Return [X, Y] of the center of cell containing provided text 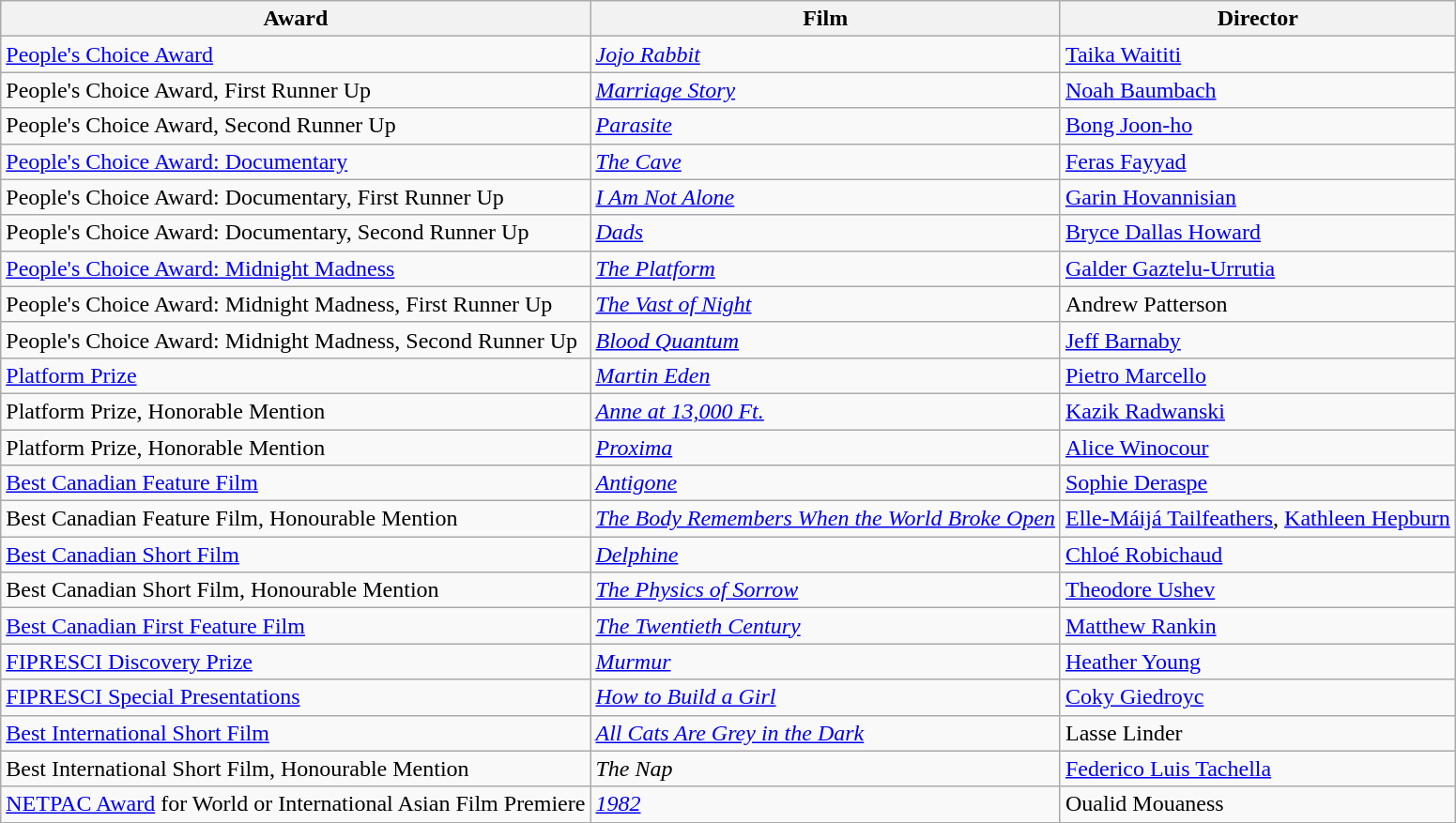
The Twentieth Century [826, 626]
Proxima [826, 448]
Feras Fayyad [1258, 161]
Murmur [826, 662]
Blood Quantum [826, 340]
Dads [826, 233]
I Am Not Alone [826, 197]
Heather Young [1258, 662]
Jojo Rabbit [826, 54]
How to Build a Girl [826, 697]
Theodore Ushev [1258, 590]
Martin Eden [826, 375]
Platform Prize [296, 375]
People's Choice Award, Second Runner Up [296, 126]
Lasse Linder [1258, 733]
Anne at 13,000 Ft. [826, 411]
Best Canadian Short Film [296, 555]
Taika Waititi [1258, 54]
Jeff Barnaby [1258, 340]
Director [1258, 19]
The Nap [826, 769]
The Body Remembers When the World Broke Open [826, 519]
People's Choice Award: Documentary, First Runner Up [296, 197]
Delphine [826, 555]
People's Choice Award: Midnight Madness, First Runner Up [296, 304]
Elle-Máijá Tailfeathers, Kathleen Hepburn [1258, 519]
Bong Joon-ho [1258, 126]
Film [826, 19]
Best International Short Film [296, 733]
Chloé Robichaud [1258, 555]
The Vast of Night [826, 304]
Best Canadian First Feature Film [296, 626]
Best International Short Film, Honourable Mention [296, 769]
1982 [826, 804]
All Cats Are Grey in the Dark [826, 733]
People's Choice Award, First Runner Up [296, 90]
Matthew Rankin [1258, 626]
Coky Giedroyc [1258, 697]
Best Canadian Feature Film [296, 483]
Kazik Radwanski [1258, 411]
Sophie Deraspe [1258, 483]
The Cave [826, 161]
Marriage Story [826, 90]
NETPAC Award for World or International Asian Film Premiere [296, 804]
Galder Gaztelu-Urrutia [1258, 268]
Noah Baumbach [1258, 90]
People's Choice Award: Midnight Madness, Second Runner Up [296, 340]
Bryce Dallas Howard [1258, 233]
Oualid Mouaness [1258, 804]
Federico Luis Tachella [1258, 769]
Pietro Marcello [1258, 375]
People's Choice Award: Documentary [296, 161]
Garin Hovannisian [1258, 197]
Award [296, 19]
FIPRESCI Discovery Prize [296, 662]
The Physics of Sorrow [826, 590]
Alice Winocour [1258, 448]
People's Choice Award [296, 54]
FIPRESCI Special Presentations [296, 697]
People's Choice Award: Documentary, Second Runner Up [296, 233]
The Platform [826, 268]
Best Canadian Feature Film, Honourable Mention [296, 519]
Antigone [826, 483]
Andrew Patterson [1258, 304]
Parasite [826, 126]
Best Canadian Short Film, Honourable Mention [296, 590]
People's Choice Award: Midnight Madness [296, 268]
